Capture the cell that displays the provided text and extract its [X, Y] central coordinate. 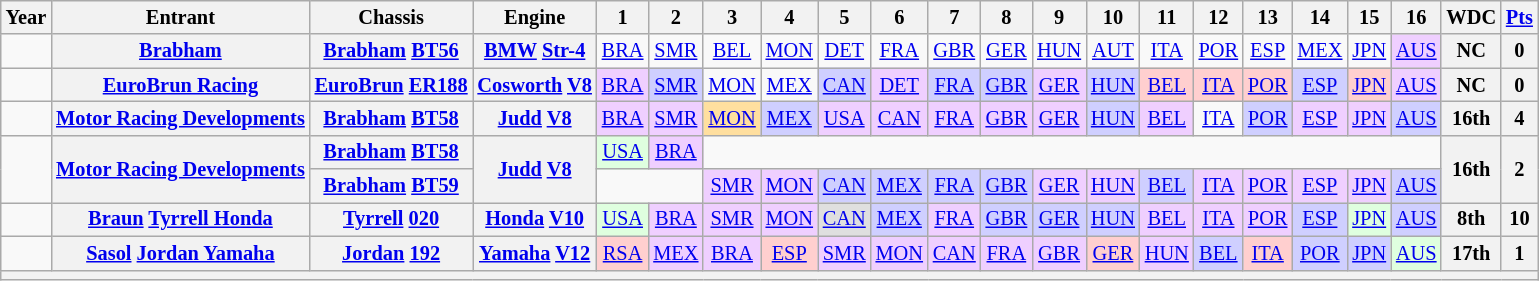
BMW Str-4 [534, 51]
Chassis [392, 17]
AUT [1113, 51]
Brabham BT56 [392, 51]
9 [1059, 17]
12 [1218, 17]
13 [1268, 17]
17th [1471, 253]
Jordan 192 [392, 253]
Brabham [180, 51]
5 [844, 17]
EuroBrun ER188 [392, 85]
WDC [1471, 17]
Entrant [180, 17]
Honda V10 [534, 219]
7 [954, 17]
Sasol Jordan Yamaha [180, 253]
3 [732, 17]
RSA [623, 253]
Engine [534, 17]
Tyrrell 020 [392, 219]
Pts [1520, 17]
6 [900, 17]
8th [1471, 219]
15 [1369, 17]
Brabham BT59 [392, 186]
Braun Tyrrell Honda [180, 219]
Yamaha V12 [534, 253]
Year [26, 17]
EuroBrun Racing [180, 85]
Cosworth V8 [534, 85]
14 [1320, 17]
11 [1167, 17]
8 [1007, 17]
16 [1416, 17]
